Return [X, Y] of the center of cell containing provided text 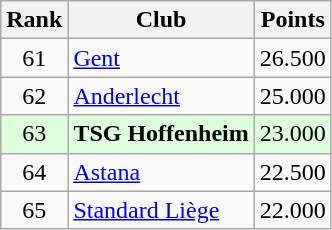
62 [34, 96]
TSG Hoffenheim [161, 134]
26.500 [292, 58]
61 [34, 58]
Points [292, 20]
22.000 [292, 210]
65 [34, 210]
Club [161, 20]
64 [34, 172]
Rank [34, 20]
Anderlecht [161, 96]
25.000 [292, 96]
63 [34, 134]
23.000 [292, 134]
Astana [161, 172]
Standard Liège [161, 210]
Gent [161, 58]
22.500 [292, 172]
